Determine the [X, Y] coordinate at the center of the cell enclosing the given text.  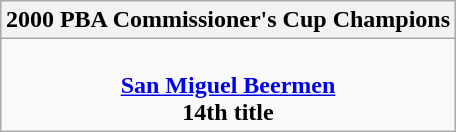
2000 PBA Commissioner's Cup Champions [228, 20]
San Miguel Beermen 14th title [228, 85]
